Find where the given text appears and provide that cell's center as (x, y) coordinate. 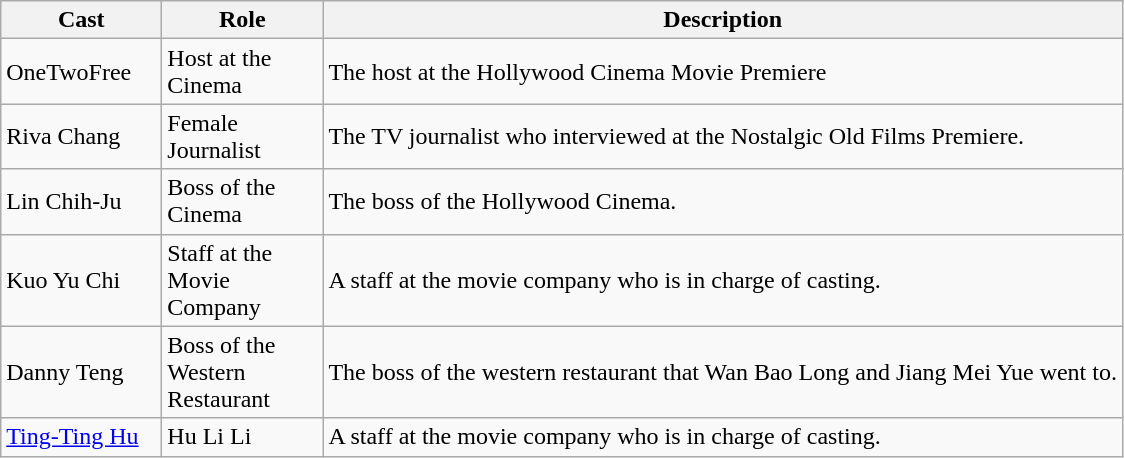
The TV journalist who interviewed at the Nostalgic Old Films Premiere. (723, 136)
Boss of the Cinema (242, 202)
Staff at the Movie Company (242, 280)
Riva Chang (82, 136)
OneTwoFree (82, 72)
Kuo Yu Chi (82, 280)
Female Journalist (242, 136)
The boss of the western restaurant that Wan Bao Long and Jiang Mei Yue went to. (723, 372)
Role (242, 20)
The host at the Hollywood Cinema Movie Premiere (723, 72)
The boss of the Hollywood Cinema. (723, 202)
Cast (82, 20)
Lin Chih-Ju (82, 202)
Host at the Cinema (242, 72)
Description (723, 20)
Hu Li Li (242, 437)
Ting-Ting Hu (82, 437)
Boss of the Western Restaurant (242, 372)
Danny Teng (82, 372)
